Locate the cell with the specified text and output its (x, y) center coordinate. 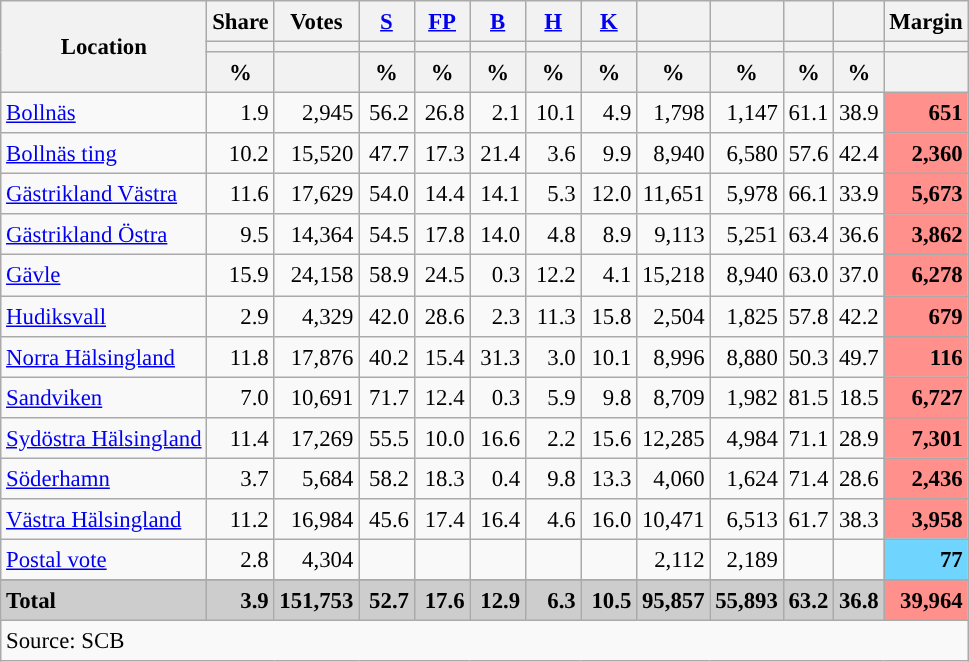
FP (442, 22)
15.4 (442, 356)
4,060 (674, 478)
17.3 (442, 154)
12.4 (442, 398)
6,513 (746, 520)
3,862 (926, 234)
17.4 (442, 520)
38.3 (859, 520)
14.1 (498, 194)
15.6 (609, 438)
2.8 (240, 560)
11.4 (240, 438)
63.4 (808, 234)
54.0 (387, 194)
11.8 (240, 356)
Gävle (104, 276)
Gästrikland Västra (104, 194)
651 (926, 114)
12.9 (498, 600)
Bollnäs ting (104, 154)
17,629 (316, 194)
Sydöstra Hälsingland (104, 438)
1,624 (746, 478)
71.7 (387, 398)
8,709 (674, 398)
2,436 (926, 478)
2.9 (240, 316)
66.1 (808, 194)
16.0 (609, 520)
21.4 (498, 154)
18.5 (859, 398)
Hudiksvall (104, 316)
8,880 (746, 356)
49.7 (859, 356)
B (498, 22)
11.3 (553, 316)
Norra Hälsingland (104, 356)
3.0 (553, 356)
6,727 (926, 398)
4.6 (553, 520)
36.8 (859, 600)
15,218 (674, 276)
31.3 (498, 356)
55,893 (746, 600)
42.0 (387, 316)
17.6 (442, 600)
679 (926, 316)
58.2 (387, 478)
8.9 (609, 234)
4.9 (609, 114)
6.3 (553, 600)
4.1 (609, 276)
Söderhamn (104, 478)
24.5 (442, 276)
14.4 (442, 194)
14,364 (316, 234)
17,876 (316, 356)
15,520 (316, 154)
58.9 (387, 276)
24,158 (316, 276)
61.7 (808, 520)
57.6 (808, 154)
63.2 (808, 600)
Total (104, 600)
1,798 (674, 114)
2,112 (674, 560)
S (387, 22)
3.9 (240, 600)
6,278 (926, 276)
Bollnäs (104, 114)
28.9 (859, 438)
8,996 (674, 356)
3.7 (240, 478)
2.2 (553, 438)
4,329 (316, 316)
12.2 (553, 276)
3,958 (926, 520)
Västra Hälsingland (104, 520)
39,964 (926, 600)
1,982 (746, 398)
4,304 (316, 560)
9,113 (674, 234)
2,945 (316, 114)
1.9 (240, 114)
5.3 (553, 194)
Location (104, 47)
3.6 (553, 154)
12,285 (674, 438)
11.6 (240, 194)
5,978 (746, 194)
17,269 (316, 438)
Sandviken (104, 398)
Share (240, 22)
12.0 (609, 194)
17.8 (442, 234)
54.5 (387, 234)
2,189 (746, 560)
33.9 (859, 194)
2.1 (498, 114)
Source: SCB (484, 640)
57.8 (808, 316)
Postal vote (104, 560)
4,984 (746, 438)
42.2 (859, 316)
5.9 (553, 398)
50.3 (808, 356)
10.5 (609, 600)
1,825 (746, 316)
2.3 (498, 316)
95,857 (674, 600)
K (609, 22)
38.9 (859, 114)
7,301 (926, 438)
1,147 (746, 114)
11.2 (240, 520)
63.0 (808, 276)
16,984 (316, 520)
42.4 (859, 154)
10.0 (442, 438)
6,580 (746, 154)
71.4 (808, 478)
11,651 (674, 194)
37.0 (859, 276)
16.6 (498, 438)
H (553, 22)
0.4 (498, 478)
7.0 (240, 398)
47.7 (387, 154)
10,471 (674, 520)
5,684 (316, 478)
40.2 (387, 356)
55.5 (387, 438)
14.0 (498, 234)
15.8 (609, 316)
13.3 (609, 478)
10.2 (240, 154)
52.7 (387, 600)
Margin (926, 22)
81.5 (808, 398)
71.1 (808, 438)
45.6 (387, 520)
Votes (316, 22)
16.4 (498, 520)
15.9 (240, 276)
18.3 (442, 478)
10,691 (316, 398)
26.8 (442, 114)
4.8 (553, 234)
77 (926, 560)
61.1 (808, 114)
5,673 (926, 194)
9.9 (609, 154)
116 (926, 356)
36.6 (859, 234)
Gästrikland Östra (104, 234)
9.5 (240, 234)
2,360 (926, 154)
56.2 (387, 114)
5,251 (746, 234)
2,504 (674, 316)
151,753 (316, 600)
